Pinpoint the cell where the given text exists, returning its [X, Y] midpoint coordinate. 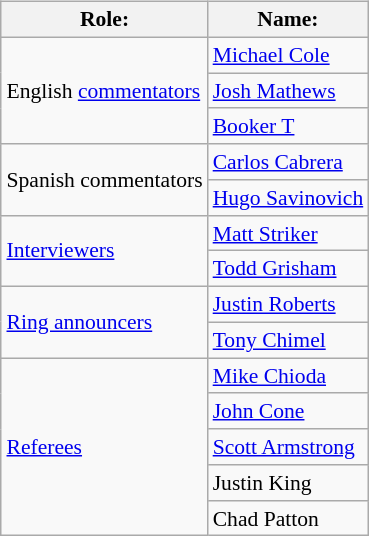
Justin Roberts [288, 305]
Booker T [288, 126]
Name: [288, 20]
Scott Armstrong [288, 447]
Justin King [288, 483]
Carlos Cabrera [288, 162]
Ring announcers [104, 322]
Spanish commentators [104, 180]
Mike Chioda [288, 376]
Tony Chimel [288, 340]
Chad Patton [288, 518]
Hugo Savinovich [288, 198]
John Cone [288, 411]
Matt Striker [288, 233]
Todd Grisham [288, 269]
Josh Mathews [288, 91]
Michael Cole [288, 55]
Referees [104, 447]
English commentators [104, 90]
Interviewers [104, 250]
Role: [104, 20]
